Search for the cell housing the specified text and yield its [X, Y] center coordinate. 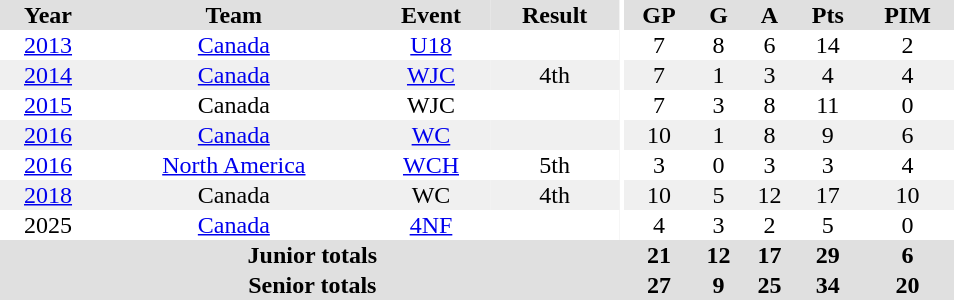
Pts [828, 15]
2014 [48, 75]
Result [554, 15]
Team [234, 15]
11 [828, 105]
27 [659, 285]
2018 [48, 195]
Junior totals [312, 255]
34 [828, 285]
0 [718, 165]
GP [659, 15]
G [718, 15]
U18 [432, 45]
2013 [48, 45]
WCH [432, 165]
25 [770, 285]
2025 [48, 225]
Event [432, 15]
14 [828, 45]
2015 [48, 105]
4NF [432, 225]
21 [659, 255]
2 [770, 225]
29 [828, 255]
A [770, 15]
5th [554, 165]
North America [234, 165]
6 [770, 45]
Year [48, 15]
Senior totals [312, 285]
